Scan for the cell matching the given text and deliver its (X, Y) coordinate at center. 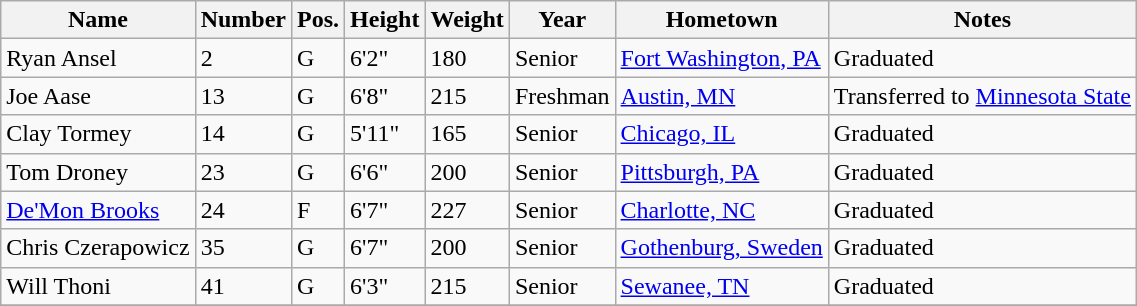
De'Mon Brooks (98, 210)
F (318, 210)
Will Thoni (98, 286)
Austin, MN (722, 96)
Year (562, 20)
35 (243, 248)
Freshman (562, 96)
6'3" (385, 286)
41 (243, 286)
180 (467, 58)
5'11" (385, 134)
Joe Aase (98, 96)
Transferred to Minnesota State (982, 96)
Sewanee, TN (722, 286)
2 (243, 58)
Ryan Ansel (98, 58)
Pos. (318, 20)
Height (385, 20)
13 (243, 96)
Gothenburg, Sweden (722, 248)
165 (467, 134)
14 (243, 134)
227 (467, 210)
Fort Washington, PA (722, 58)
6'8" (385, 96)
Hometown (722, 20)
Chicago, IL (722, 134)
Name (98, 20)
Charlotte, NC (722, 210)
6'2" (385, 58)
Tom Droney (98, 172)
Notes (982, 20)
6'6" (385, 172)
Weight (467, 20)
Number (243, 20)
Clay Tormey (98, 134)
24 (243, 210)
Pittsburgh, PA (722, 172)
23 (243, 172)
Chris Czerapowicz (98, 248)
